Capture the cell that displays the provided text and extract its (x, y) central coordinate. 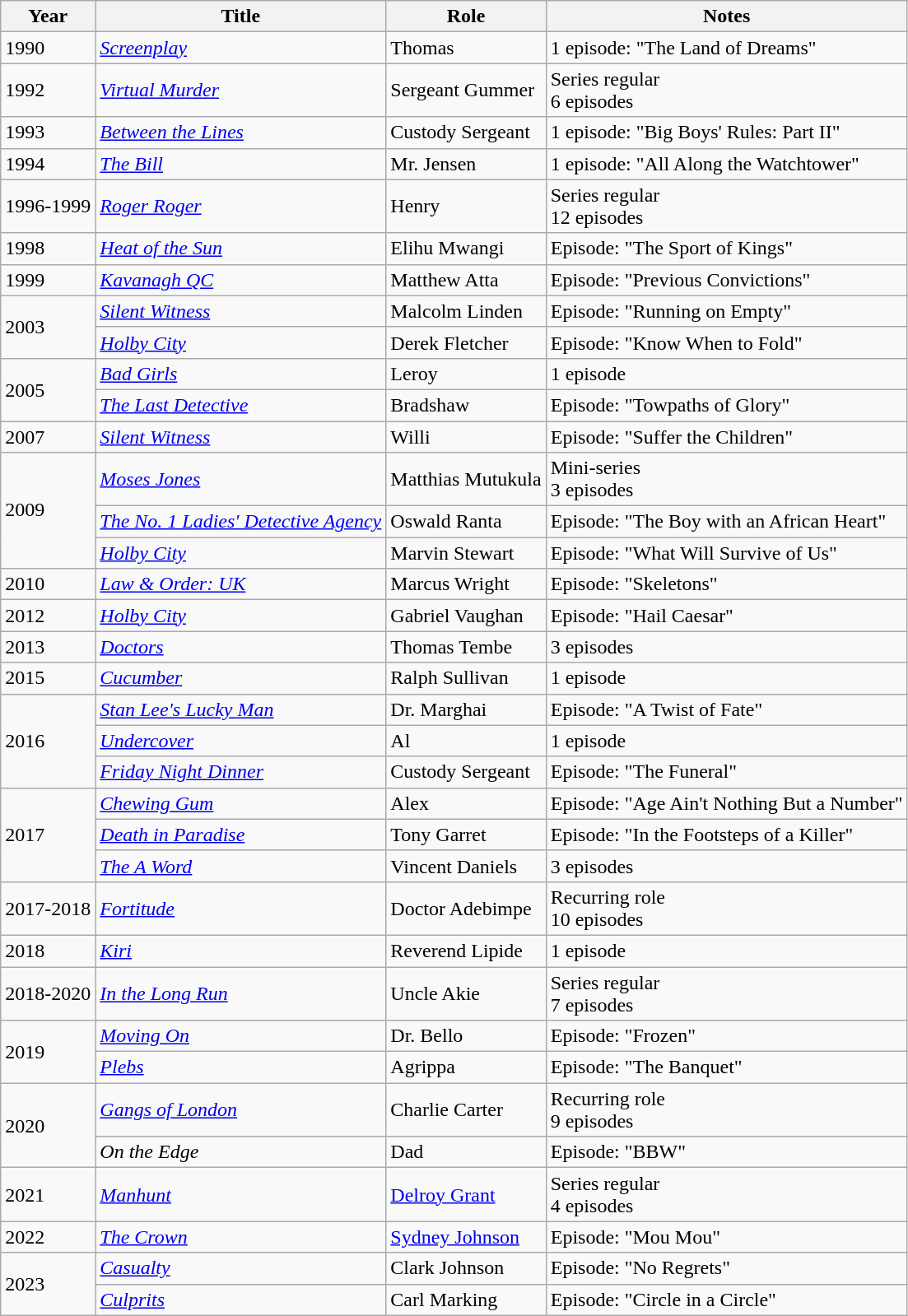
1999 (48, 280)
2003 (48, 327)
2019 (48, 1052)
Episode: "Suffer the Children" (726, 437)
Moses Jones (240, 479)
1 episode: "All Along the Watchtower" (726, 164)
Malcolm Linden (466, 311)
Kiri (240, 951)
Charlie Carter (466, 1109)
Episode: "Mou Mou" (726, 1237)
1 episode: "Big Boys' Rules: Part II" (726, 133)
Manhunt (240, 1195)
Oswald Ranta (466, 522)
Episode: "The Funeral" (726, 772)
Dr. Marghai (466, 709)
Chewing Gum (240, 803)
Year (48, 16)
Mr. Jensen (466, 164)
2018 (48, 951)
Agrippa (466, 1067)
Episode: "Age Ain't Nothing But a Number" (726, 803)
Thomas Tembe (466, 647)
Carl Marking (466, 1300)
Vincent Daniels (466, 866)
Screenplay (240, 48)
1994 (48, 164)
Roger Roger (240, 206)
Bradshaw (466, 405)
The Last Detective (240, 405)
1993 (48, 133)
Episode: "Frozen" (726, 1036)
The Bill (240, 164)
Henry (466, 206)
2022 (48, 1237)
Plebs (240, 1067)
Delroy Grant (466, 1195)
Sydney Johnson (466, 1237)
Between the Lines (240, 133)
Thomas (466, 48)
Dr. Bello (466, 1036)
Series regular6 episodes (726, 91)
Clark Johnson (466, 1268)
1996-1999 (48, 206)
2005 (48, 389)
Bad Girls (240, 374)
Episode: "Previous Convictions" (726, 280)
Episode: "Skeletons" (726, 584)
Willi (466, 437)
Notes (726, 16)
Friday Night Dinner (240, 772)
The Crown (240, 1237)
Matthias Mutukula (466, 479)
Doctors (240, 647)
Marvin Stewart (466, 553)
Episode: "No Regrets" (726, 1268)
Moving On (240, 1036)
2012 (48, 616)
Series regular7 episodes (726, 993)
Dad (466, 1152)
Gangs of London (240, 1109)
Elihu Mwangi (466, 249)
Role (466, 16)
Sergeant Gummer (466, 91)
Culprits (240, 1300)
Al (466, 741)
On the Edge (240, 1152)
Series regular12 episodes (726, 206)
Episode: "Running on Empty" (726, 311)
In the Long Run (240, 993)
2017-2018 (48, 909)
Recurring role10 episodes (726, 909)
Episode: "In the Footsteps of a Killer" (726, 835)
Marcus Wright (466, 584)
Episode: "Circle in a Circle" (726, 1300)
Derek Fletcher (466, 342)
Episode: "The Banquet" (726, 1067)
2016 (48, 741)
2023 (48, 1284)
2018-2020 (48, 993)
Episode: "A Twist of Fate" (726, 709)
Ralph Sullivan (466, 678)
Leroy (466, 374)
1998 (48, 249)
Episode: "What Will Survive of Us" (726, 553)
Episode: "Hail Caesar" (726, 616)
Kavanagh QC (240, 280)
2021 (48, 1195)
Reverend Lipide (466, 951)
1990 (48, 48)
Doctor Adebimpe (466, 909)
Episode: "The Boy with an African Heart" (726, 522)
2017 (48, 835)
2020 (48, 1126)
Recurring role9 episodes (726, 1109)
Virtual Murder (240, 91)
Undercover (240, 741)
Episode: "Towpaths of Glory" (726, 405)
Series regular4 episodes (726, 1195)
Casualty (240, 1268)
Tony Garret (466, 835)
Episode: "BBW" (726, 1152)
1992 (48, 91)
Heat of the Sun (240, 249)
2007 (48, 437)
Title (240, 16)
Law & Order: UK (240, 584)
Stan Lee's Lucky Man (240, 709)
The No. 1 Ladies' Detective Agency (240, 522)
Mini-series3 episodes (726, 479)
The A Word (240, 866)
Episode: "Know When to Fold" (726, 342)
2010 (48, 584)
Uncle Akie (466, 993)
2013 (48, 647)
Alex (466, 803)
Episode: "The Sport of Kings" (726, 249)
Matthew Atta (466, 280)
Cucumber (240, 678)
Death in Paradise (240, 835)
Fortitude (240, 909)
2015 (48, 678)
1 episode: "The Land of Dreams" (726, 48)
Gabriel Vaughan (466, 616)
2009 (48, 510)
